For the text-containing cell, return its midpoint in [X, Y] coordinate format. 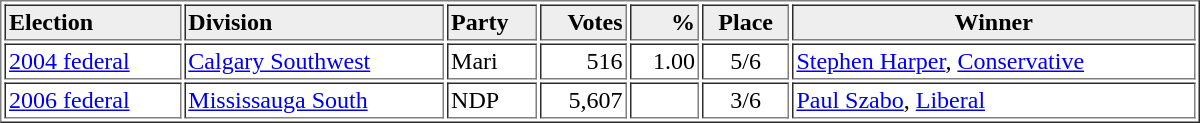
Calgary Southwest [314, 62]
Mari [492, 62]
1.00 [664, 62]
Election [92, 22]
Winner [994, 22]
Paul Szabo, Liberal [994, 100]
2006 federal [92, 100]
Party [492, 22]
% [664, 22]
Stephen Harper, Conservative [994, 62]
5,607 [584, 100]
Votes [584, 22]
Mississauga South [314, 100]
2004 federal [92, 62]
NDP [492, 100]
3/6 [746, 100]
Place [746, 22]
Division [314, 22]
5/6 [746, 62]
516 [584, 62]
